Find where the given text appears and provide that cell's center as [x, y] coordinate. 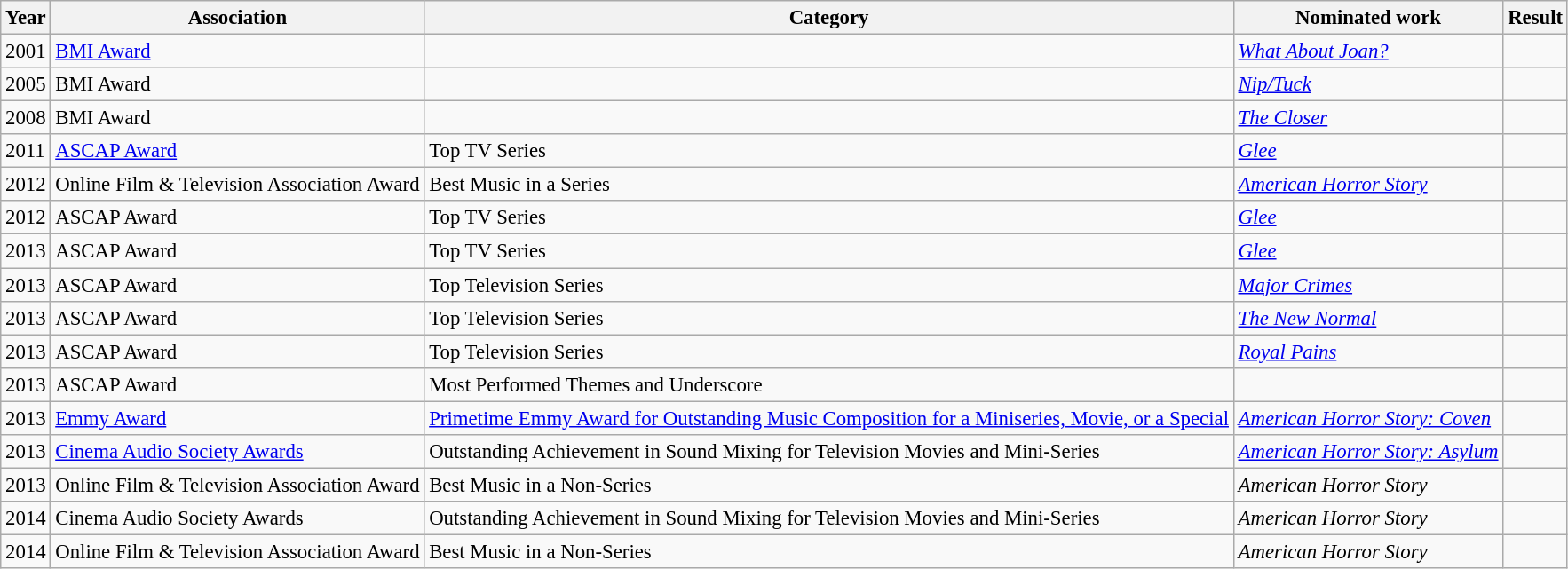
Category [829, 18]
2005 [26, 84]
Nominated work [1368, 18]
The Closer [1368, 118]
Association [238, 18]
The New Normal [1368, 318]
Result [1536, 18]
Nip/Tuck [1368, 84]
Year [26, 18]
2011 [26, 151]
Most Performed Themes and Underscore [829, 384]
Primetime Emmy Award for Outstanding Music Composition for a Miniseries, Movie, or a Special [829, 418]
Best Music in a Series [829, 185]
2001 [26, 51]
Royal Pains [1368, 352]
Emmy Award [238, 418]
What About Joan? [1368, 51]
American Horror Story: Asylum [1368, 452]
American Horror Story: Coven [1368, 418]
Major Crimes [1368, 285]
2008 [26, 118]
